Detect which cell encompasses the target text, then output its [X, Y] center coordinate. 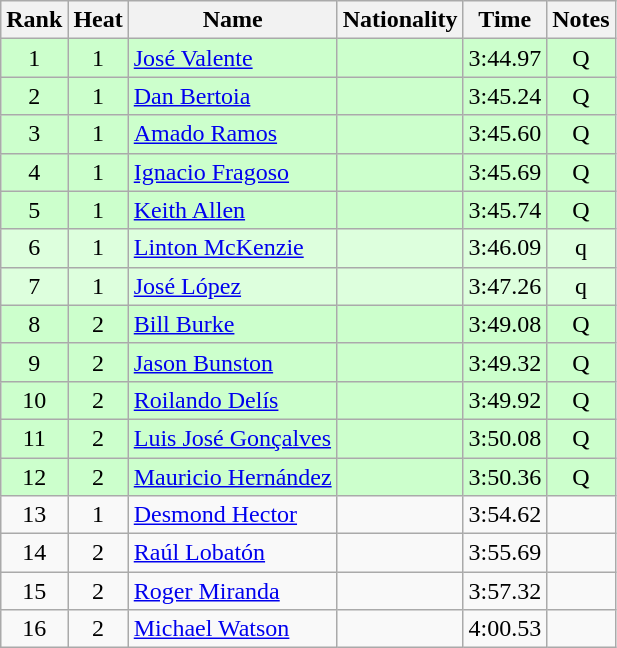
Rank [34, 20]
15 [34, 591]
Notes [581, 20]
10 [34, 400]
5 [34, 210]
4:00.53 [505, 629]
16 [34, 629]
Michael Watson [232, 629]
7 [34, 286]
Roger Miranda [232, 591]
3:45.74 [505, 210]
3:45.24 [505, 96]
11 [34, 438]
Luis José Gonçalves [232, 438]
Heat [98, 20]
13 [34, 515]
3:46.09 [505, 248]
Roilando Delís [232, 400]
Desmond Hector [232, 515]
Raúl Lobatón [232, 553]
8 [34, 324]
Keith Allen [232, 210]
Amado Ramos [232, 134]
3 [34, 134]
3:45.60 [505, 134]
14 [34, 553]
Name [232, 20]
3:45.69 [505, 172]
José Valente [232, 58]
3:55.69 [505, 553]
Bill Burke [232, 324]
José López [232, 286]
3:49.32 [505, 362]
Time [505, 20]
3:54.62 [505, 515]
3:44.97 [505, 58]
3:47.26 [505, 286]
Dan Bertoia [232, 96]
3:49.92 [505, 400]
3:49.08 [505, 324]
Mauricio Hernández [232, 477]
Nationality [400, 20]
6 [34, 248]
Ignacio Fragoso [232, 172]
4 [34, 172]
Jason Bunston [232, 362]
Linton McKenzie [232, 248]
3:50.08 [505, 438]
3:57.32 [505, 591]
3:50.36 [505, 477]
9 [34, 362]
12 [34, 477]
